Search for the cell housing the specified text and yield its (X, Y) center coordinate. 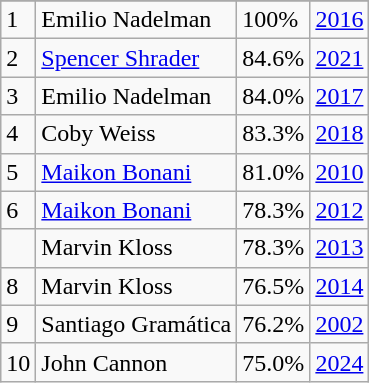
2002 (340, 324)
4 (18, 134)
Coby Weiss (136, 134)
75.0% (274, 362)
2012 (340, 210)
Spencer Shrader (136, 58)
76.2% (274, 324)
2024 (340, 362)
2013 (340, 248)
76.5% (274, 286)
5 (18, 172)
100% (274, 20)
6 (18, 210)
83.3% (274, 134)
2016 (340, 20)
10 (18, 362)
84.0% (274, 96)
2014 (340, 286)
2010 (340, 172)
2017 (340, 96)
9 (18, 324)
2018 (340, 134)
84.6% (274, 58)
John Cannon (136, 362)
1 (18, 20)
2 (18, 58)
Santiago Gramática (136, 324)
81.0% (274, 172)
2021 (340, 58)
3 (18, 96)
8 (18, 286)
